Identify which cell holds the provided text, then report its [x, y] central coordinate. 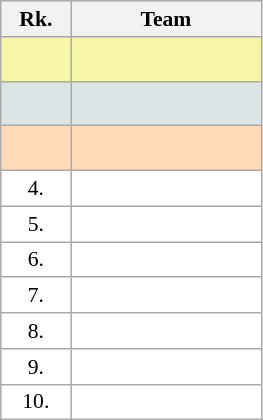
5. [36, 224]
9. [36, 367]
6. [36, 260]
Team [166, 19]
4. [36, 189]
10. [36, 402]
7. [36, 296]
Rk. [36, 19]
8. [36, 331]
